Search for the cell housing the specified text and yield its [X, Y] center coordinate. 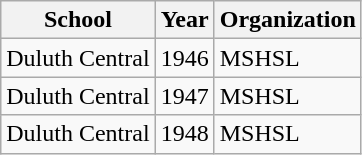
Year [184, 20]
1947 [184, 96]
Organization [288, 20]
1948 [184, 134]
School [78, 20]
1946 [184, 58]
